Pinpoint the cell where the given text exists, returning its (X, Y) midpoint coordinate. 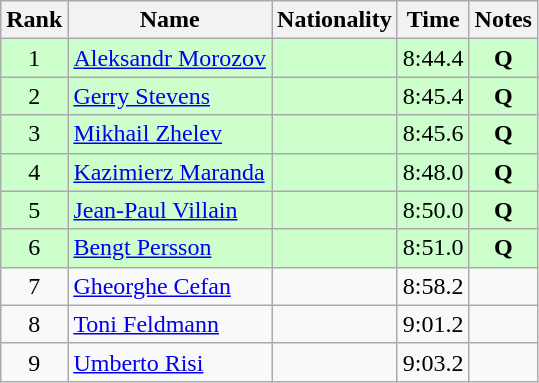
8:48.0 (433, 172)
Notes (503, 20)
Mikhail Zhelev (170, 134)
Jean-Paul Villain (170, 210)
2 (34, 96)
8:45.6 (433, 134)
Gerry Stevens (170, 96)
Time (433, 20)
Aleksandr Morozov (170, 58)
8:45.4 (433, 96)
4 (34, 172)
3 (34, 134)
Kazimierz Maranda (170, 172)
Toni Feldmann (170, 324)
5 (34, 210)
Umberto Risi (170, 362)
8:58.2 (433, 286)
Rank (34, 20)
8:50.0 (433, 210)
1 (34, 58)
Bengt Persson (170, 248)
6 (34, 248)
9:01.2 (433, 324)
8:44.4 (433, 58)
9:03.2 (433, 362)
9 (34, 362)
7 (34, 286)
8:51.0 (433, 248)
Nationality (335, 20)
Gheorghe Cefan (170, 286)
8 (34, 324)
Name (170, 20)
